For the text-containing cell, return its midpoint in (X, Y) coordinate format. 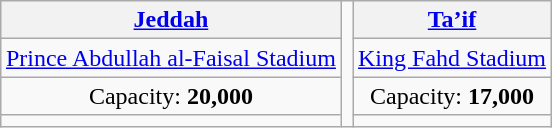
Capacity: 17,000 (452, 96)
Jeddah (170, 20)
Ta’if (452, 20)
King Fahd Stadium (452, 58)
Prince Abdullah al-Faisal Stadium (170, 58)
Capacity: 20,000 (170, 96)
